Identify which cell holds the provided text, then report its (x, y) central coordinate. 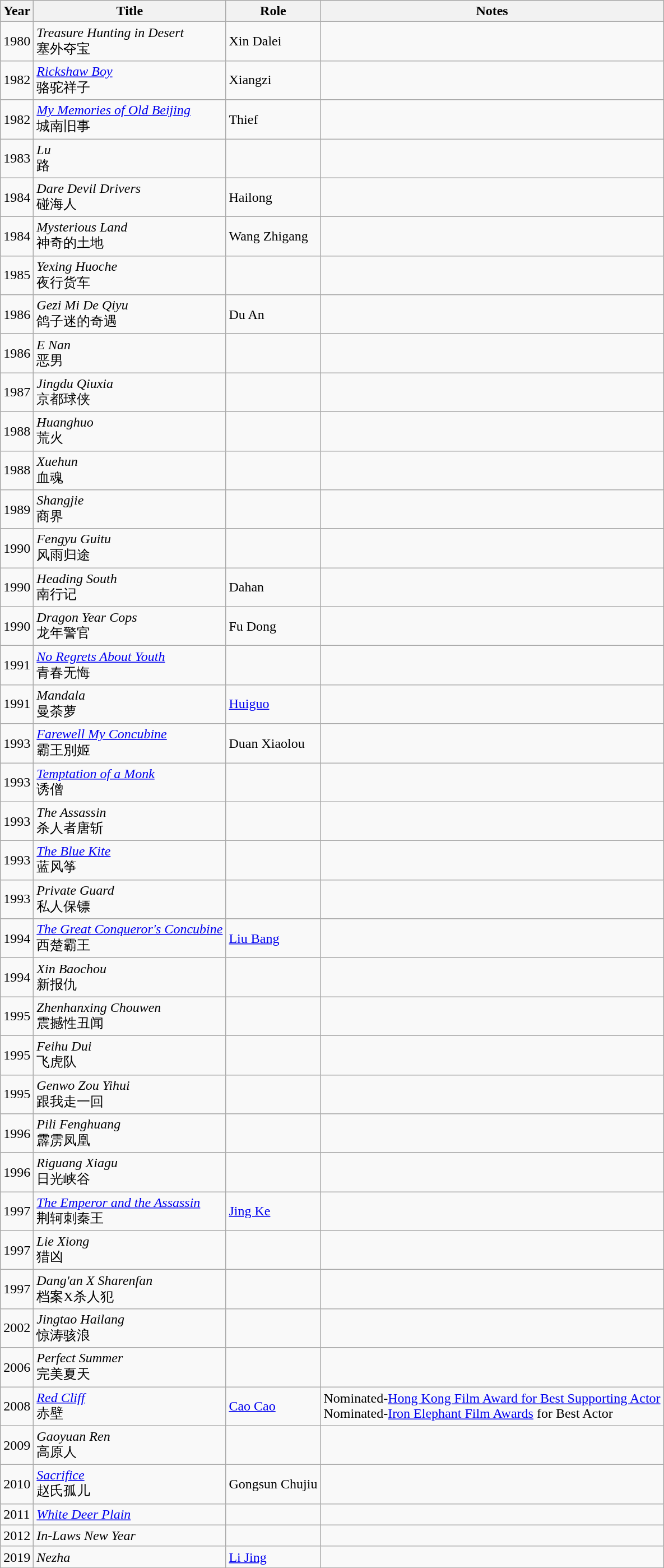
White Deer Plain (130, 1514)
2008 (17, 1407)
Dahan (273, 588)
Mandala曼荼萝 (130, 704)
E Nan恶男 (130, 353)
Jingtao Hailang惊涛骇浪 (130, 1328)
Wang Zhigang (273, 237)
1980 (17, 41)
Shangjie商界 (130, 510)
Farewell My Concubine霸王別姬 (130, 743)
Fengyu Guitu风雨归途 (130, 548)
Lu路 (130, 159)
2019 (17, 1557)
Xuehun血魂 (130, 470)
Feihu Dui飞虎队 (130, 1055)
2011 (17, 1514)
Red Cliff赤壁 (130, 1407)
2010 (17, 1484)
Nominated-Hong Kong Film Award for Best Supporting ActorNominated-Iron Elephant Film Awards for Best Actor (492, 1407)
Treasure Hunting in Desert塞外夺宝 (130, 41)
The Assassin杀人者唐斩 (130, 821)
Temptation of a Monk诱僧 (130, 782)
Sacrifice赵氏孤儿 (130, 1484)
Thief (273, 119)
2002 (17, 1328)
Riguang Xiagu日光峡谷 (130, 1172)
The Great Conqueror's Concubine西楚霸王 (130, 938)
2009 (17, 1445)
Jing Ke (273, 1211)
Xin Baochou新报仇 (130, 977)
The Emperor and the Assassin荆轲刺秦王 (130, 1211)
Xin Dalei (273, 41)
My Memories of Old Beijing城南旧事 (130, 119)
Notes (492, 11)
No Regrets About Youth青春无悔 (130, 665)
Year (17, 11)
Dare Devil Drivers碰海人 (130, 197)
Liu Bang (273, 938)
Nezha (130, 1557)
The Blue Kite蓝风筝 (130, 861)
Hailong (273, 197)
Du An (273, 314)
2006 (17, 1367)
2012 (17, 1535)
Yexing Huoche夜行货车 (130, 275)
Heading South南行记 (130, 588)
Title (130, 11)
Huiguo (273, 704)
Zhenhanxing Chouwen震撼性丑闻 (130, 1016)
1987 (17, 392)
Gezi Mi De Qiyu鸽子迷的奇遇 (130, 314)
Lie Xiong猎凶 (130, 1250)
Perfect Summer完美夏天 (130, 1367)
Genwo Zou Yihui跟我走一回 (130, 1094)
Mysterious Land神奇的土地 (130, 237)
Dragon Year Cops龙年警官 (130, 626)
Cao Cao (273, 1407)
Fu Dong (273, 626)
Gongsun Chujiu (273, 1484)
Pili Fenghuang霹雳凤凰 (130, 1134)
Role (273, 11)
Gaoyuan Ren高原人 (130, 1445)
Xiangzi (273, 80)
Private Guard私人保镖 (130, 899)
1985 (17, 275)
Dang'an X Sharenfan档案X杀人犯 (130, 1289)
Jingdu Qiuxia京都球侠 (130, 392)
In-Laws New Year (130, 1535)
Huanghuo荒火 (130, 431)
1983 (17, 159)
Rickshaw Boy骆驼祥子 (130, 80)
Duan Xiaolou (273, 743)
1989 (17, 510)
Li Jing (273, 1557)
